Scan for the cell matching the given text and deliver its (X, Y) coordinate at center. 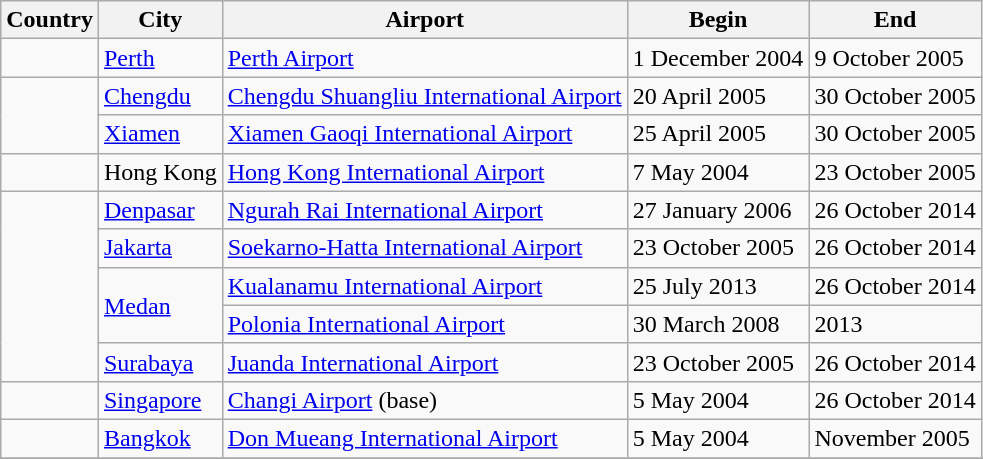
25 April 2005 (718, 134)
Chengdu (160, 96)
November 2005 (895, 438)
Perth (160, 58)
7 May 2004 (718, 172)
Perth Airport (424, 58)
Don Mueang International Airport (424, 438)
25 July 2013 (718, 286)
Chengdu Shuangliu International Airport (424, 96)
Country (50, 20)
Polonia International Airport (424, 324)
City (160, 20)
9 October 2005 (895, 58)
30 March 2008 (718, 324)
Hong Kong (160, 172)
End (895, 20)
Xiamen Gaoqi International Airport (424, 134)
Denpasar (160, 210)
Jakarta (160, 248)
2013 (895, 324)
1 December 2004 (718, 58)
Airport (424, 20)
Bangkok (160, 438)
Soekarno-Hatta International Airport (424, 248)
Juanda International Airport (424, 362)
Hong Kong International Airport (424, 172)
27 January 2006 (718, 210)
Medan (160, 305)
20 April 2005 (718, 96)
Singapore (160, 400)
Changi Airport (base) (424, 400)
Surabaya (160, 362)
Ngurah Rai International Airport (424, 210)
Begin (718, 20)
Kualanamu International Airport (424, 286)
Xiamen (160, 134)
